Identify which cell holds the provided text, then report its (x, y) central coordinate. 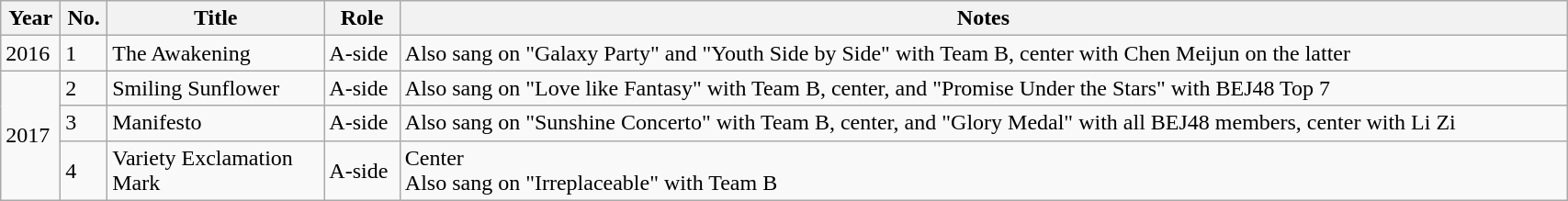
Also sang on "Love like Fantasy" with Team B, center, and "Promise Under the Stars" with BEJ48 Top 7 (983, 88)
Manifesto (216, 123)
3 (85, 123)
2 (85, 88)
1 (85, 53)
2017 (31, 136)
Also sang on "Sunshine Concerto" with Team B, center, and "Glory Medal" with all BEJ48 members, center with Li Zi (983, 123)
4 (85, 171)
Notes (983, 18)
2016 (31, 53)
Title (216, 18)
Variety Exclamation Mark (216, 171)
No. (85, 18)
Center Also sang on "Irreplaceable" with Team B (983, 171)
The Awakening (216, 53)
Smiling Sunflower (216, 88)
Year (31, 18)
Also sang on "Galaxy Party" and "Youth Side by Side" with Team B, center with Chen Meijun on the latter (983, 53)
Role (362, 18)
